Detect which cell encompasses the target text, then output its (X, Y) center coordinate. 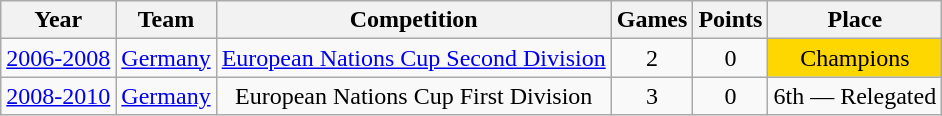
2006-2008 (58, 58)
Champions (855, 58)
European Nations Cup Second Division (414, 58)
Games (652, 20)
Points (730, 20)
6th — Relegated (855, 96)
3 (652, 96)
Competition (414, 20)
Year (58, 20)
2008-2010 (58, 96)
2 (652, 58)
European Nations Cup First Division (414, 96)
Team (166, 20)
Place (855, 20)
